Search for the cell housing the specified text and yield its [X, Y] center coordinate. 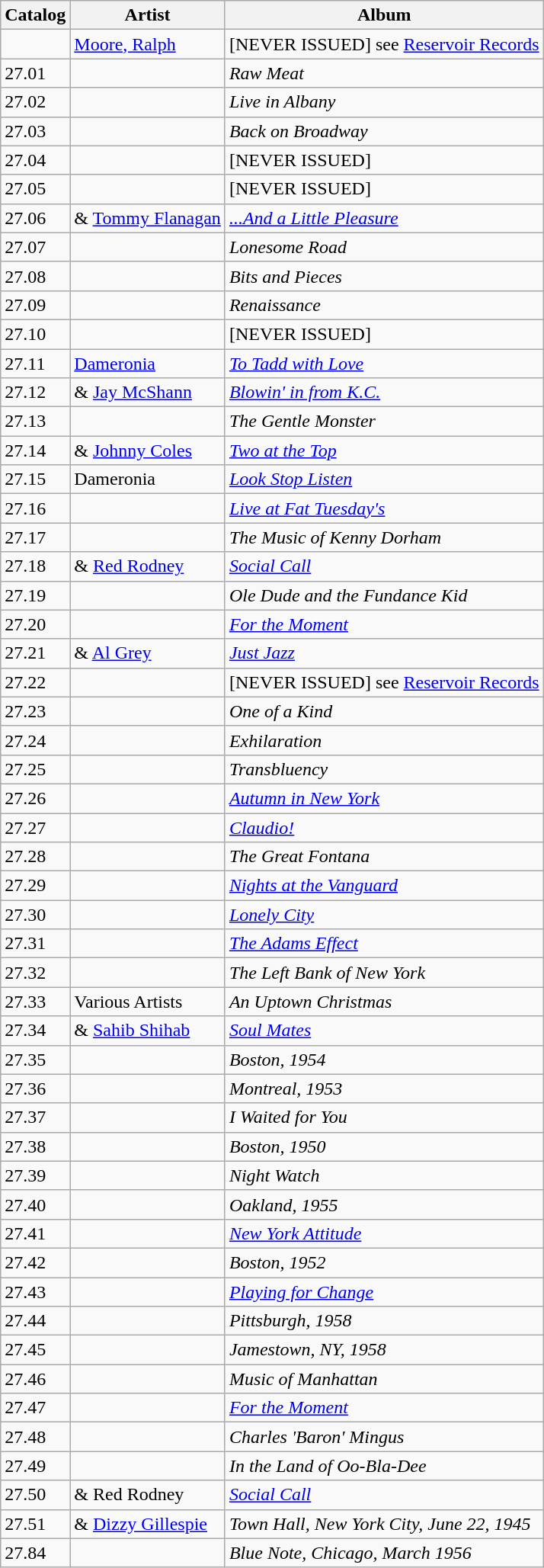
27.46 [35, 1379]
& Johnny Coles [148, 451]
27.09 [35, 305]
27.12 [35, 393]
Lonesome Road [384, 247]
27.15 [35, 479]
Various Artists [148, 1002]
Soul Mates [384, 1031]
Jamestown, NY, 1958 [384, 1350]
27.33 [35, 1002]
Blue Note, Chicago, March 1956 [384, 1553]
To Tadd with Love [384, 364]
Look Stop Listen [384, 479]
Exhilaration [384, 740]
& Dizzy Gillespie [148, 1524]
27.40 [35, 1204]
Album [384, 15]
Two at the Top [384, 451]
27.19 [35, 595]
27.51 [35, 1524]
Boston, 1950 [384, 1146]
27.47 [35, 1408]
Montreal, 1953 [384, 1089]
27.28 [35, 857]
27.16 [35, 508]
27.49 [35, 1466]
...And a Little Pleasure [384, 218]
Live at Fat Tuesday's [384, 508]
27.21 [35, 653]
New York Attitude [384, 1233]
27.13 [35, 422]
Just Jazz [384, 653]
27.01 [35, 73]
Night Watch [384, 1175]
27.84 [35, 1553]
27.39 [35, 1175]
Artist [148, 15]
27.06 [35, 218]
& Tommy Flanagan [148, 218]
Charles 'Baron' Mingus [384, 1437]
27.41 [35, 1233]
Autumn in New York [384, 798]
27.25 [35, 769]
27.31 [35, 944]
27.29 [35, 886]
& Jay McShann [148, 393]
27.18 [35, 566]
Boston, 1952 [384, 1262]
27.17 [35, 537]
& Sahib Shihab [148, 1031]
27.34 [35, 1031]
27.07 [35, 247]
27.20 [35, 624]
27.26 [35, 798]
& Al Grey [148, 653]
Renaissance [384, 305]
The Left Bank of New York [384, 973]
Claudio! [384, 827]
27.23 [35, 711]
Back on Broadway [384, 131]
27.24 [35, 740]
27.30 [35, 915]
27.10 [35, 334]
An Uptown Christmas [384, 1002]
Raw Meat [384, 73]
27.35 [35, 1060]
27.43 [35, 1292]
27.32 [35, 973]
The Adams Effect [384, 944]
27.03 [35, 131]
27.42 [35, 1262]
Catalog [35, 15]
Moore, Ralph [148, 44]
27.14 [35, 451]
Nights at the Vanguard [384, 886]
Bits and Pieces [384, 276]
27.37 [35, 1117]
Oakland, 1955 [384, 1204]
The Gentle Monster [384, 422]
27.50 [35, 1495]
The Music of Kenny Dorham [384, 537]
Lonely City [384, 915]
Town Hall, New York City, June 22, 1945 [384, 1524]
Live in Albany [384, 102]
27.44 [35, 1321]
The Great Fontana [384, 857]
Ole Dude and the Fundance Kid [384, 595]
One of a Kind [384, 711]
27.22 [35, 682]
In the Land of Oo-Bla-Dee [384, 1466]
27.05 [35, 189]
I Waited for You [384, 1117]
Music of Manhattan [384, 1379]
27.45 [35, 1350]
Transbluency [384, 769]
27.36 [35, 1089]
27.11 [35, 364]
27.08 [35, 276]
27.48 [35, 1437]
27.02 [35, 102]
27.38 [35, 1146]
Playing for Change [384, 1292]
Boston, 1954 [384, 1060]
Blowin' in from K.C. [384, 393]
27.27 [35, 827]
27.04 [35, 160]
Pittsburgh, 1958 [384, 1321]
